Find where the given text appears and provide that cell's center as [X, Y] coordinate. 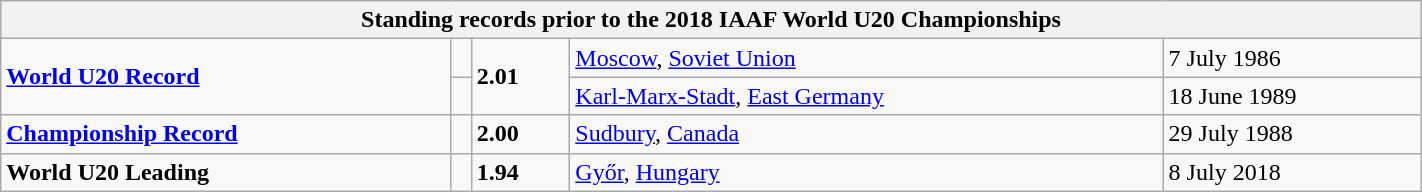
2.01 [520, 77]
Moscow, Soviet Union [866, 58]
8 July 2018 [1292, 172]
7 July 1986 [1292, 58]
1.94 [520, 172]
Standing records prior to the 2018 IAAF World U20 Championships [711, 20]
World U20 Leading [226, 172]
2.00 [520, 134]
Championship Record [226, 134]
29 July 1988 [1292, 134]
Karl-Marx-Stadt, East Germany [866, 96]
Győr, Hungary [866, 172]
Sudbury, Canada [866, 134]
World U20 Record [226, 77]
18 June 1989 [1292, 96]
